Locate the cell with the specified text and output its [x, y] center coordinate. 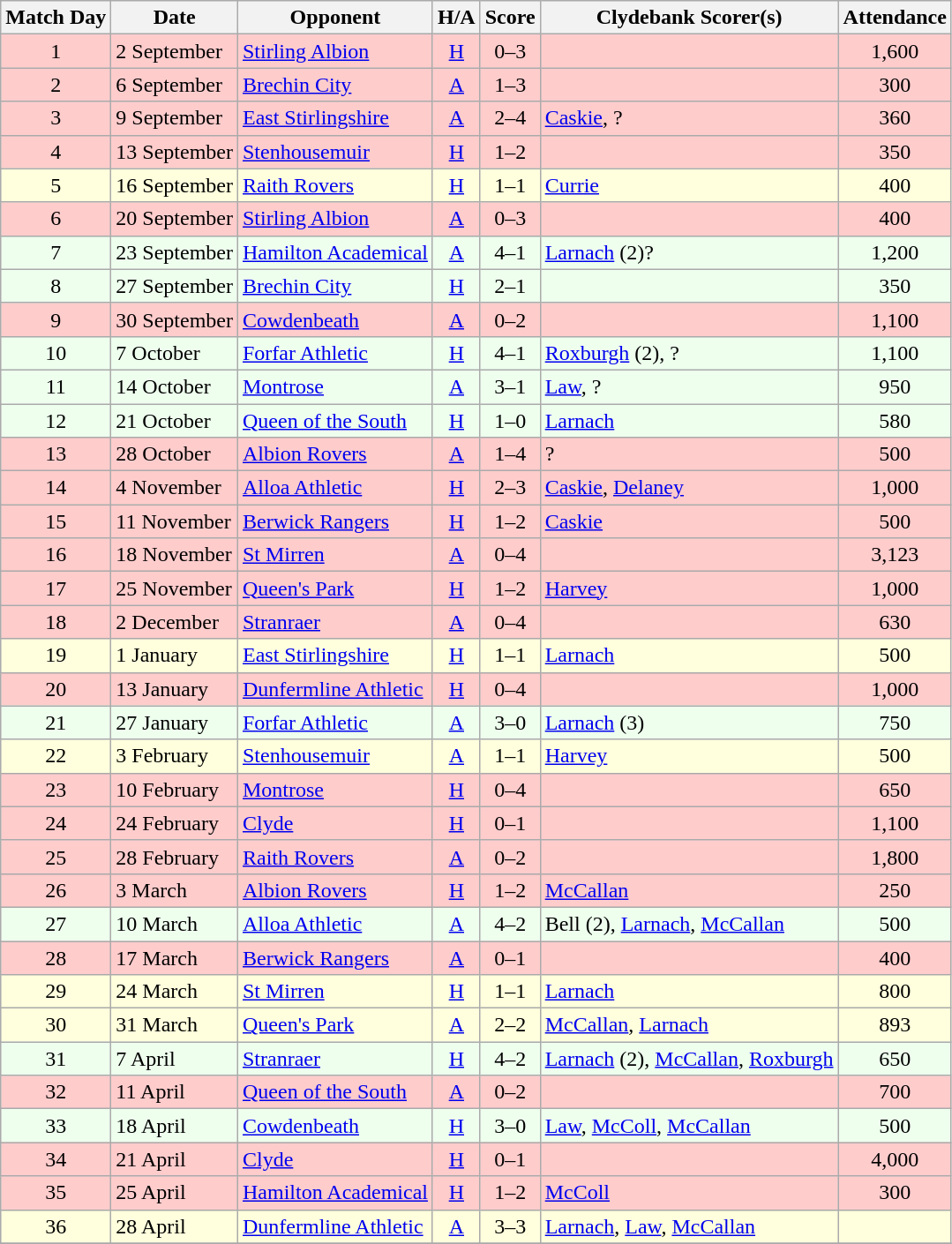
2–2 [510, 1025]
18 April [175, 1126]
25 April [175, 1193]
Larnach (3) [689, 723]
8 [56, 286]
6 [56, 219]
27 January [175, 723]
16 [56, 555]
3–1 [510, 386]
10 March [175, 924]
Match Day [56, 18]
24 February [175, 823]
? [689, 454]
Caskie [689, 521]
5 [56, 185]
800 [895, 992]
26 [56, 890]
23 September [175, 252]
13 September [175, 152]
16 September [175, 185]
H/A [456, 18]
27 September [175, 286]
24 [56, 823]
18 [56, 622]
1–4 [510, 454]
Law, ? [689, 386]
1 January [175, 656]
7 October [175, 353]
1,200 [895, 252]
2 [56, 85]
15 [56, 521]
14 [56, 488]
17 March [175, 957]
Larnach (2), McCallan, Roxburgh [689, 1059]
6 September [175, 85]
3–3 [510, 1226]
3,123 [895, 555]
580 [895, 421]
3 March [175, 890]
33 [56, 1126]
31 [56, 1059]
1–0 [510, 421]
4,000 [895, 1159]
Law, McColl, McCallan [689, 1126]
Caskie, ? [689, 118]
4 November [175, 488]
Bell (2), Larnach, McCallan [689, 924]
2 September [175, 51]
20 [56, 689]
17 [56, 588]
1,600 [895, 51]
28 April [175, 1226]
20 September [175, 219]
11 [56, 386]
21 [56, 723]
9 [56, 319]
Currie [689, 185]
11 April [175, 1092]
McCallan, Larnach [689, 1025]
Larnach, Law, McCallan [689, 1226]
Opponent [335, 18]
1 [56, 51]
10 [56, 353]
Score [510, 18]
31 March [175, 1025]
29 [56, 992]
Larnach (2)? [689, 252]
19 [56, 656]
360 [895, 118]
7 [56, 252]
24 March [175, 992]
Clydebank Scorer(s) [689, 18]
14 October [175, 386]
950 [895, 386]
2–3 [510, 488]
Attendance [895, 18]
28 [56, 957]
1–3 [510, 85]
11 November [175, 521]
2–1 [510, 286]
25 November [175, 588]
27 [56, 924]
30 September [175, 319]
36 [56, 1226]
750 [895, 723]
18 November [175, 555]
3 [56, 118]
Date [175, 18]
12 [56, 421]
30 [56, 1025]
2–4 [510, 118]
13 January [175, 689]
25 [56, 857]
23 [56, 790]
9 September [175, 118]
28 February [175, 857]
Roxburgh (2), ? [689, 353]
35 [56, 1193]
22 [56, 756]
32 [56, 1092]
4 [56, 152]
21 April [175, 1159]
28 October [175, 454]
700 [895, 1092]
630 [895, 622]
Caskie, Delaney [689, 488]
250 [895, 890]
10 February [175, 790]
2 December [175, 622]
McColl [689, 1193]
34 [56, 1159]
3 February [175, 756]
13 [56, 454]
1,800 [895, 857]
McCallan [689, 890]
893 [895, 1025]
21 October [175, 421]
7 April [175, 1059]
